Output the [x, y] coordinate of the center of the cell containing the given text.  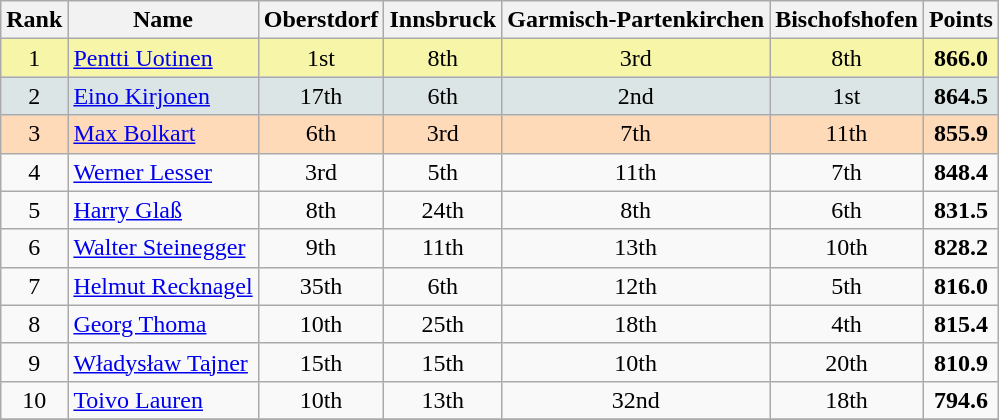
1 [34, 58]
17th [321, 96]
848.4 [960, 172]
Helmut Recknagel [163, 286]
Rank [34, 20]
Garmisch-Partenkirchen [636, 20]
794.6 [960, 400]
Werner Lesser [163, 172]
810.9 [960, 362]
12th [636, 286]
828.2 [960, 248]
6 [34, 248]
Points [960, 20]
Walter Steinegger [163, 248]
816.0 [960, 286]
855.9 [960, 134]
Bischofshofen [847, 20]
Georg Thoma [163, 324]
Eino Kirjonen [163, 96]
4 [34, 172]
35th [321, 286]
Oberstdorf [321, 20]
3 [34, 134]
25th [443, 324]
831.5 [960, 210]
Pentti Uotinen [163, 58]
Toivo Lauren [163, 400]
2nd [636, 96]
864.5 [960, 96]
8 [34, 324]
4th [847, 324]
Name [163, 20]
32nd [636, 400]
815.4 [960, 324]
7 [34, 286]
866.0 [960, 58]
Innsbruck [443, 20]
10 [34, 400]
2 [34, 96]
5 [34, 210]
9 [34, 362]
Władysław Tajner [163, 362]
20th [847, 362]
Harry Glaß [163, 210]
Max Bolkart [163, 134]
9th [321, 248]
24th [443, 210]
